Detect which cell encompasses the target text, then output its (X, Y) center coordinate. 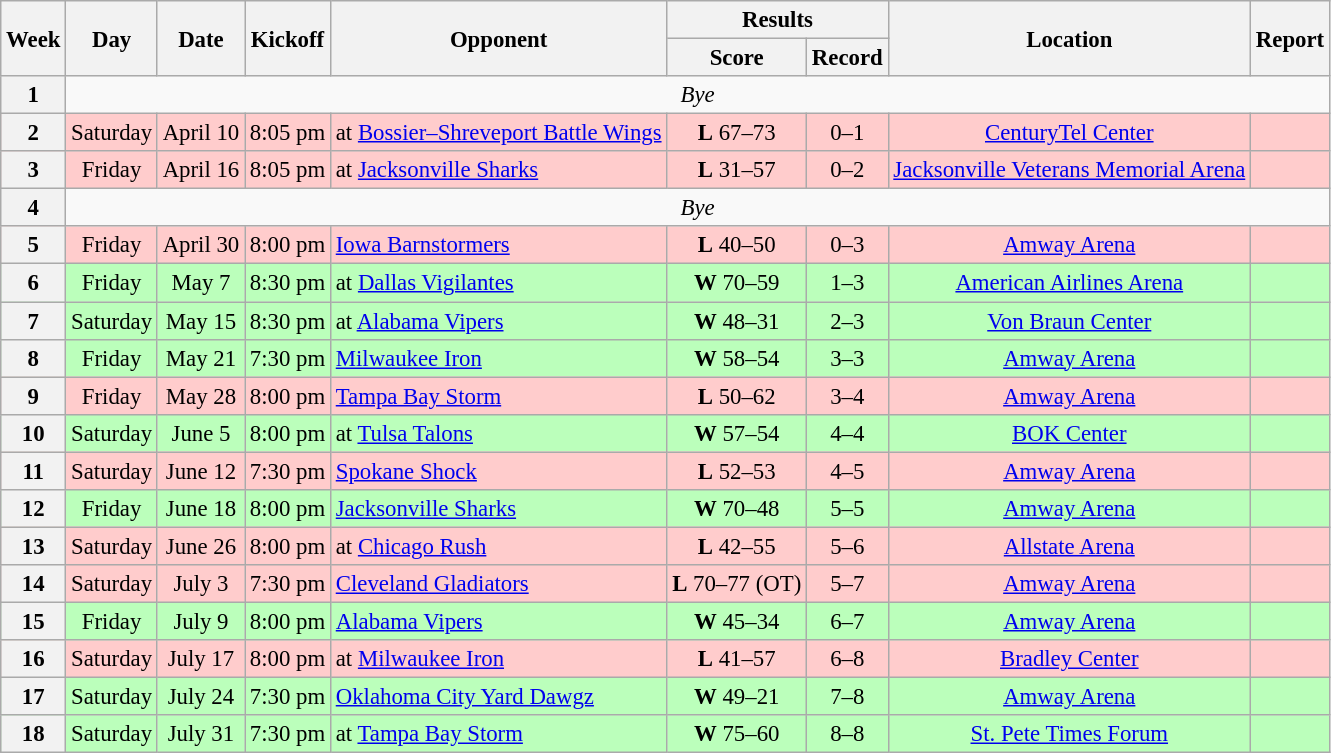
3–4 (848, 396)
Tampa Bay Storm (498, 396)
13 (34, 546)
at Tampa Bay Storm (498, 734)
Report (1290, 38)
July 9 (200, 621)
Iowa Barnstormers (498, 245)
4 (34, 208)
6–7 (848, 621)
L 70–77 (OT) (737, 584)
Date (200, 38)
Results (778, 20)
April 10 (200, 133)
11 (34, 471)
L 42–55 (737, 546)
at Alabama Vipers (498, 321)
9 (34, 396)
5 (34, 245)
Milwaukee Iron (498, 358)
L 52–53 (737, 471)
0–1 (848, 133)
2 (34, 133)
Bradley Center (1070, 659)
10 (34, 433)
Jacksonville Sharks (498, 509)
July 3 (200, 584)
at Jacksonville Sharks (498, 170)
14 (34, 584)
BOK Center (1070, 433)
April 30 (200, 245)
4–4 (848, 433)
6–8 (848, 659)
W 45–34 (737, 621)
5–7 (848, 584)
L 50–62 (737, 396)
W 49–21 (737, 697)
June 26 (200, 546)
Record (848, 58)
W 70–59 (737, 283)
May 15 (200, 321)
Kickoff (288, 38)
July 17 (200, 659)
4–5 (848, 471)
at Bossier–Shreveport Battle Wings (498, 133)
May 21 (200, 358)
W 75–60 (737, 734)
May 28 (200, 396)
8 (34, 358)
Allstate Arena (1070, 546)
15 (34, 621)
W 48–31 (737, 321)
July 24 (200, 697)
Spokane Shock (498, 471)
16 (34, 659)
3 (34, 170)
W 57–54 (737, 433)
Von Braun Center (1070, 321)
Jacksonville Veterans Memorial Arena (1070, 170)
at Milwaukee Iron (498, 659)
W 58–54 (737, 358)
Opponent (498, 38)
Oklahoma City Yard Dawgz (498, 697)
0–2 (848, 170)
2–3 (848, 321)
St. Pete Times Forum (1070, 734)
17 (34, 697)
8–8 (848, 734)
3–3 (848, 358)
L 31–57 (737, 170)
1–3 (848, 283)
American Airlines Arena (1070, 283)
July 31 (200, 734)
Score (737, 58)
at Tulsa Talons (498, 433)
at Chicago Rush (498, 546)
7 (34, 321)
Day (112, 38)
0–3 (848, 245)
June 12 (200, 471)
May 7 (200, 283)
Week (34, 38)
Location (1070, 38)
at Dallas Vigilantes (498, 283)
1 (34, 95)
Cleveland Gladiators (498, 584)
5–6 (848, 546)
18 (34, 734)
June 18 (200, 509)
L 67–73 (737, 133)
CenturyTel Center (1070, 133)
5–5 (848, 509)
L 41–57 (737, 659)
June 5 (200, 433)
Alabama Vipers (498, 621)
12 (34, 509)
6 (34, 283)
L 40–50 (737, 245)
W 70–48 (737, 509)
April 16 (200, 170)
7–8 (848, 697)
